For the text-containing cell, return its midpoint in (x, y) coordinate format. 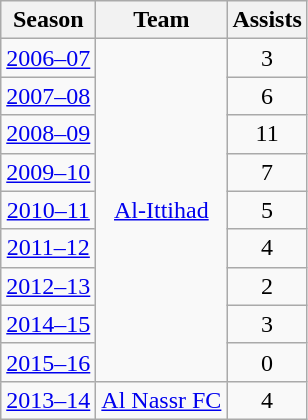
2007–08 (48, 96)
2011–12 (48, 248)
2009–10 (48, 172)
2012–13 (48, 286)
6 (267, 96)
2013–14 (48, 400)
5 (267, 210)
Al-Ittihad (162, 210)
Team (162, 20)
Al Nassr FC (162, 400)
7 (267, 172)
2014–15 (48, 324)
2008–09 (48, 134)
11 (267, 134)
0 (267, 362)
Assists (267, 20)
Season (48, 20)
2006–07 (48, 58)
2015–16 (48, 362)
2 (267, 286)
2010–11 (48, 210)
